Scan for the cell matching the given text and deliver its (x, y) coordinate at center. 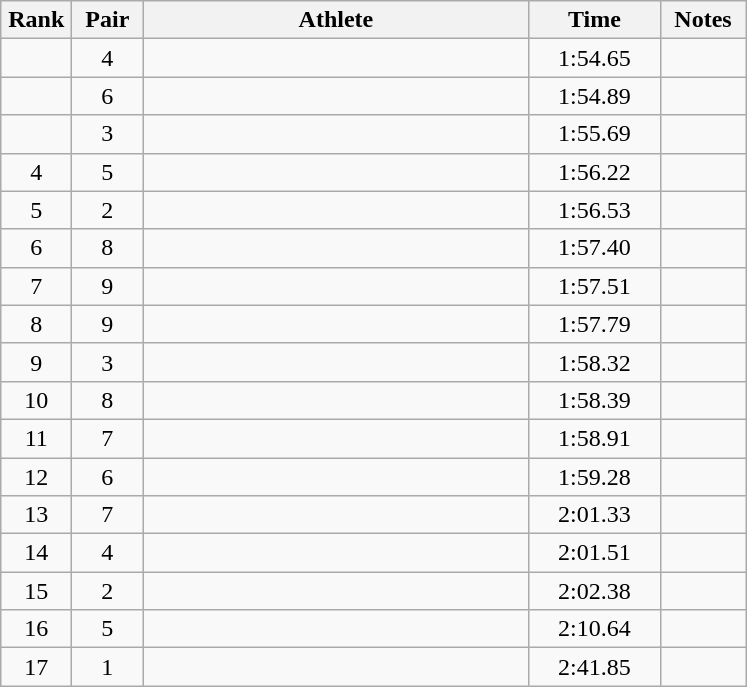
12 (36, 477)
10 (36, 400)
13 (36, 515)
1 (108, 667)
Rank (36, 20)
2:01.51 (594, 553)
1:58.39 (594, 400)
17 (36, 667)
Time (594, 20)
14 (36, 553)
16 (36, 629)
1:56.22 (594, 172)
15 (36, 591)
2:41.85 (594, 667)
1:54.89 (594, 96)
1:59.28 (594, 477)
11 (36, 438)
1:55.69 (594, 134)
1:58.91 (594, 438)
2:10.64 (594, 629)
1:57.79 (594, 324)
1:57.51 (594, 286)
1:56.53 (594, 210)
1:57.40 (594, 248)
Athlete (336, 20)
Notes (703, 20)
1:54.65 (594, 58)
2:02.38 (594, 591)
Pair (108, 20)
1:58.32 (594, 362)
2:01.33 (594, 515)
